From the cell containing the given text, extract its center point as [x, y] coordinate. 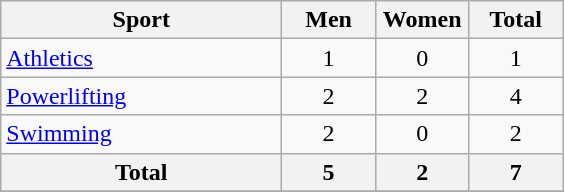
7 [516, 172]
Men [329, 20]
Sport [142, 20]
Women [422, 20]
5 [329, 172]
4 [516, 96]
Athletics [142, 58]
Powerlifting [142, 96]
Swimming [142, 134]
